Pinpoint the cell where the given text exists, returning its [X, Y] midpoint coordinate. 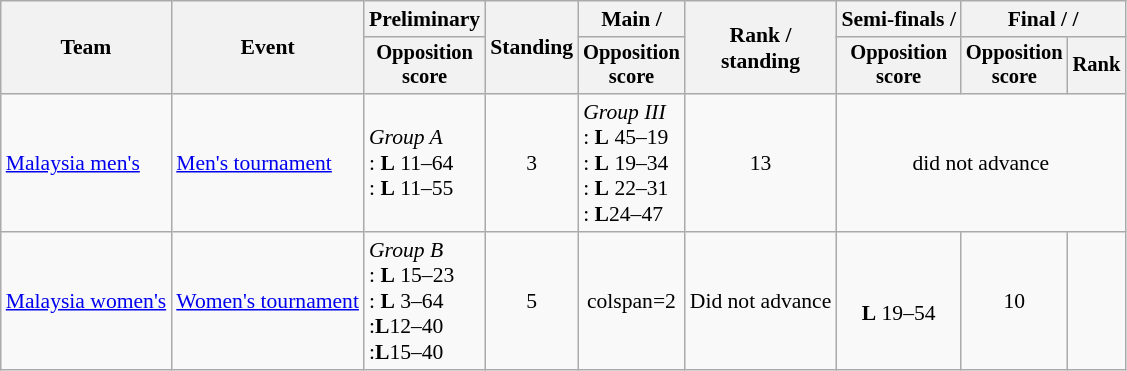
did not advance [980, 163]
Malaysia women's [86, 301]
5 [532, 301]
Malaysia men's [86, 163]
Event [268, 48]
Semi-finals / [898, 19]
Group A: L 11–64: L 11–55 [424, 163]
Rank / standing [761, 48]
Group III: L 45–19: L 19–34: L 22–31: L24–47 [632, 163]
Women's tournament [268, 301]
Rank [1097, 66]
13 [761, 163]
Men's tournament [268, 163]
Main / [632, 19]
L 19–54 [898, 301]
colspan=2 [632, 301]
10 [1014, 301]
Group B: L 15–23: L 3–64 :L12–40 :L15–40 [424, 301]
3 [532, 163]
Standing [532, 48]
Did not advance [761, 301]
Final / / [1043, 19]
Team [86, 48]
Preliminary [424, 19]
